Locate the cell with the specified text and output its [x, y] center coordinate. 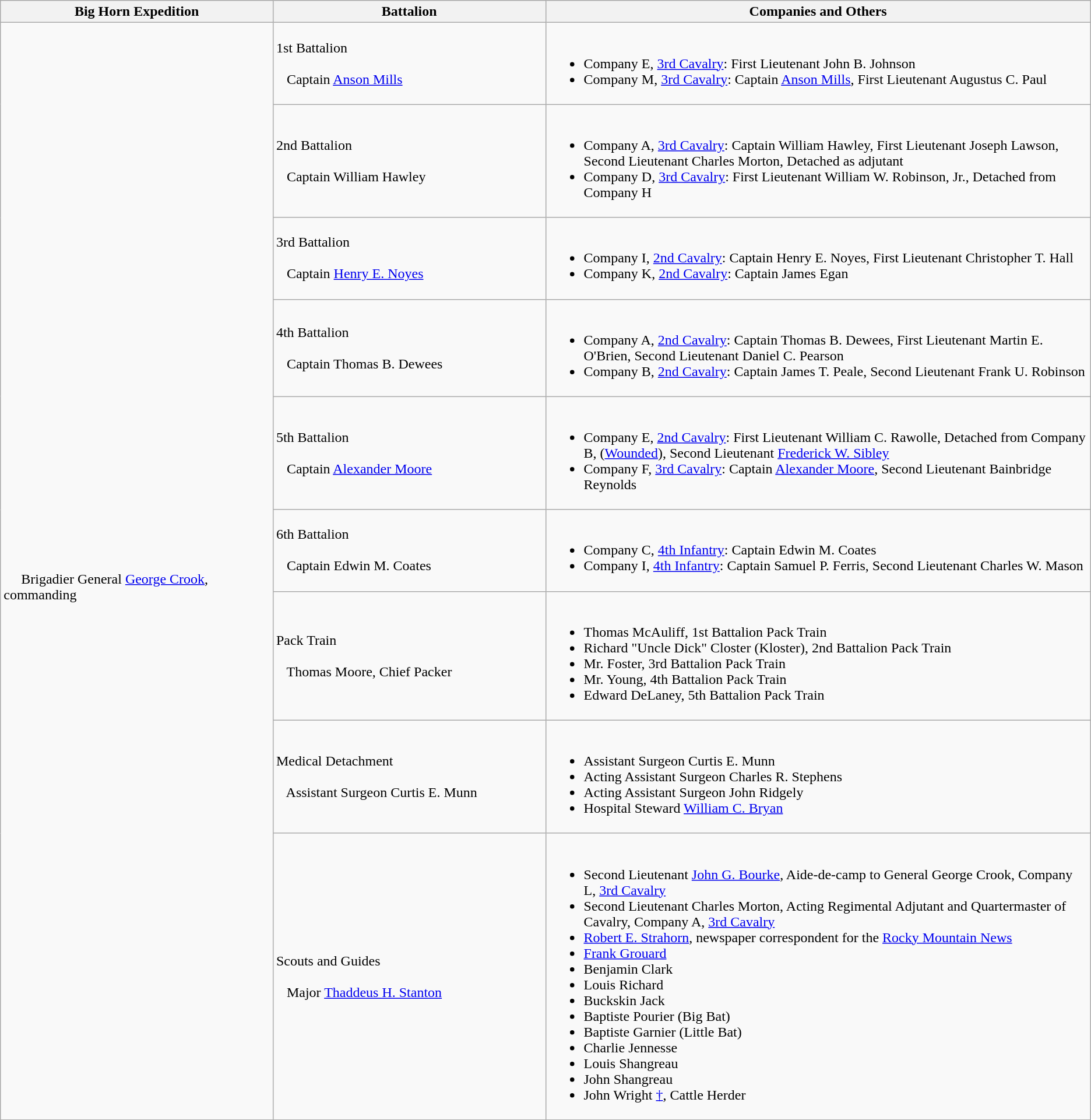
Company I, 2nd Cavalry: Captain Henry E. Noyes, First Lieutenant Christopher T. HallCompany K, 2nd Cavalry: Captain James Egan [818, 258]
Companies and Others [818, 12]
Brigadier General George Crook, commanding [137, 571]
Company C, 4th Infantry: Captain Edwin M. CoatesCompany I, 4th Infantry: Captain Samuel P. Ferris, Second Lieutenant Charles W. Mason [818, 550]
6th Battalion Captain Edwin M. Coates [409, 550]
5th Battalion Captain Alexander Moore [409, 453]
3rd Battalion Captain Henry E. Noyes [409, 258]
Big Horn Expedition [137, 12]
Medical Detachment Assistant Surgeon Curtis E. Munn [409, 777]
2nd Battalion Captain William Hawley [409, 161]
Scouts and Guides Major Thaddeus H. Stanton [409, 976]
Assistant Surgeon Curtis E. MunnActing Assistant Surgeon Charles R. StephensActing Assistant Surgeon John RidgelyHospital Steward William C. Bryan [818, 777]
1st Battalion Captain Anson Mills [409, 64]
Battalion [409, 12]
Pack Train Thomas Moore, Chief Packer [409, 655]
Company E, 3rd Cavalry: First Lieutenant John B. JohnsonCompany M, 3rd Cavalry: Captain Anson Mills, First Lieutenant Augustus C. Paul [818, 64]
4th Battalion Captain Thomas B. Dewees [409, 347]
